Scan for the cell matching the given text and deliver its (X, Y) coordinate at center. 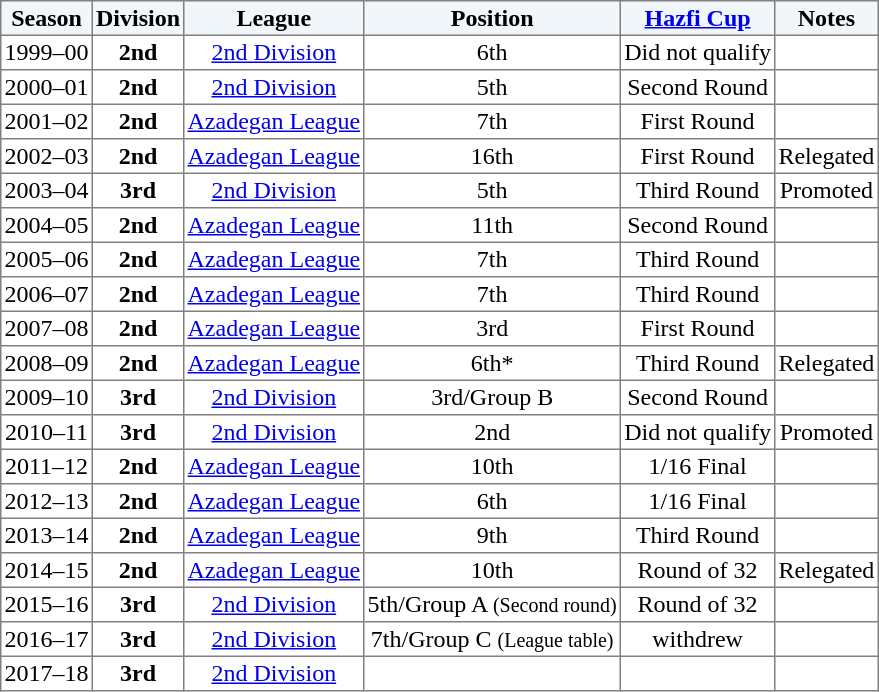
2007–08 (47, 328)
2013–14 (47, 535)
2009–10 (47, 397)
2005–06 (47, 259)
16th (492, 156)
2017–18 (47, 673)
Position (492, 18)
2008–09 (47, 363)
2015–16 (47, 604)
9th (492, 535)
6th* (492, 363)
withdrew (698, 639)
3rd/Group B (492, 397)
2011–12 (47, 466)
Division (138, 18)
2004–05 (47, 225)
2000–01 (47, 87)
2010–11 (47, 432)
2006–07 (47, 294)
2001–02 (47, 121)
Hazfi Cup (698, 18)
League (274, 18)
2012–13 (47, 501)
1999–00 (47, 52)
2016–17 (47, 639)
Notes (826, 18)
2014–15 (47, 570)
Season (47, 18)
2003–04 (47, 190)
7th/Group C (League table) (492, 639)
2002–03 (47, 156)
11th (492, 225)
5th/Group A (Second round) (492, 604)
